Search for the cell housing the specified text and yield its [x, y] center coordinate. 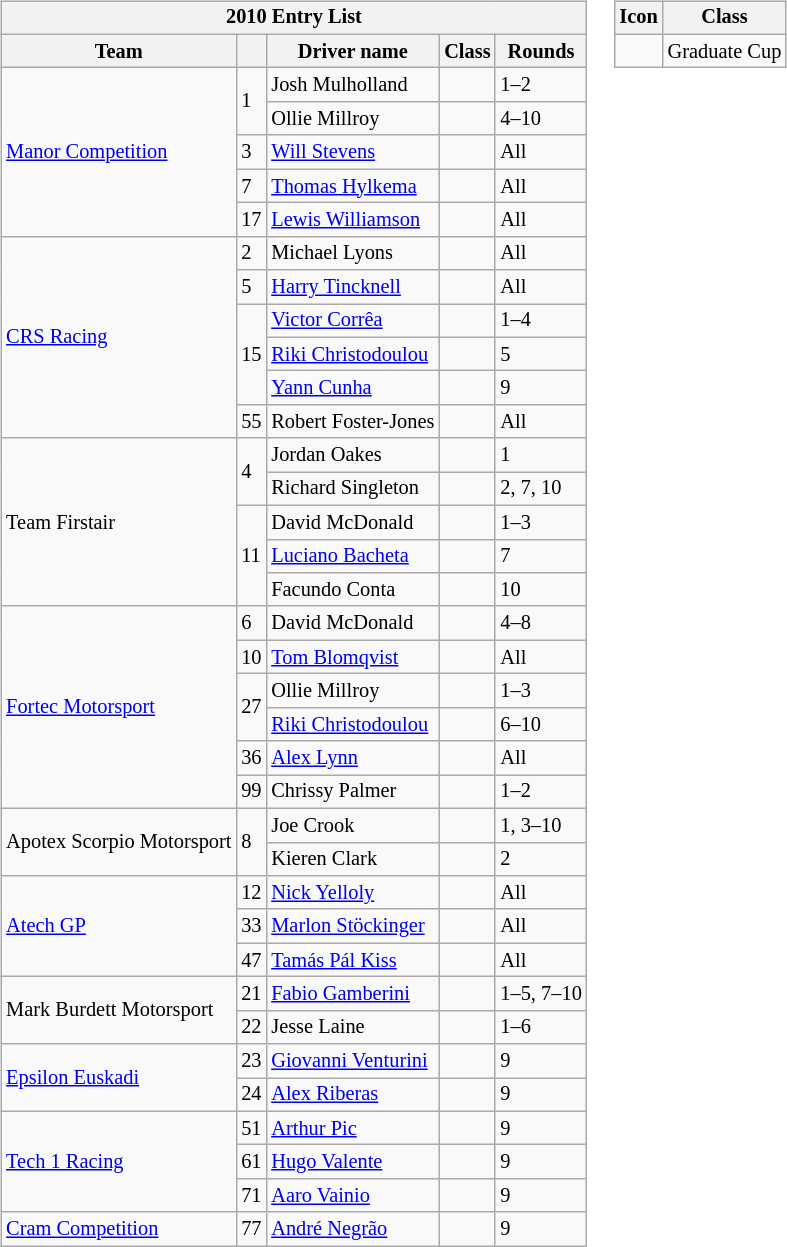
Driver name [352, 51]
CRS Racing [118, 337]
Will Stevens [352, 152]
Giovanni Venturini [352, 1061]
21 [251, 994]
Hugo Valente [352, 1162]
Tech 1 Racing [118, 1162]
Team Firstair [118, 522]
Josh Mulholland [352, 85]
2010 Entry List [294, 18]
André Negrão [352, 1229]
Manor Competition [118, 152]
Facundo Conta [352, 590]
Icon [639, 18]
61 [251, 1162]
6–10 [540, 724]
Yann Cunha [352, 388]
6 [251, 623]
1–5, 7–10 [540, 994]
Jesse Laine [352, 1027]
71 [251, 1196]
23 [251, 1061]
24 [251, 1095]
Arthur Pic [352, 1128]
1–4 [540, 321]
47 [251, 960]
Tom Blomqvist [352, 657]
Kieren Clark [352, 859]
Epsilon Euskadi [118, 1078]
99 [251, 792]
Team [118, 51]
Joe Crook [352, 825]
Robert Foster-Jones [352, 422]
Fabio Gamberini [352, 994]
22 [251, 1027]
4 [251, 472]
Harry Tincknell [352, 287]
Mark Burdett Motorsport [118, 1010]
Aaro Vainio [352, 1196]
17 [251, 220]
Jordan Oakes [352, 455]
Alex Lynn [352, 758]
Nick Yelloly [352, 893]
33 [251, 926]
Cram Competition [118, 1229]
15 [251, 354]
Apotex Scorpio Motorsport [118, 842]
4–10 [540, 119]
Fortec Motorsport [118, 707]
Lewis Williamson [352, 220]
Thomas Hylkema [352, 186]
4–8 [540, 623]
77 [251, 1229]
Marlon Stöckinger [352, 926]
Chrissy Palmer [352, 792]
Tamás Pál Kiss [352, 960]
12 [251, 893]
Michael Lyons [352, 253]
11 [251, 556]
Luciano Bacheta [352, 556]
Alex Riberas [352, 1095]
Graduate Cup [724, 51]
2, 7, 10 [540, 489]
55 [251, 422]
36 [251, 758]
51 [251, 1128]
1–6 [540, 1027]
Victor Corrêa [352, 321]
Richard Singleton [352, 489]
1, 3–10 [540, 825]
Atech GP [118, 926]
8 [251, 842]
3 [251, 152]
27 [251, 708]
Rounds [540, 51]
